Extract the [x, y] coordinate from the center of the cell holding the provided text.  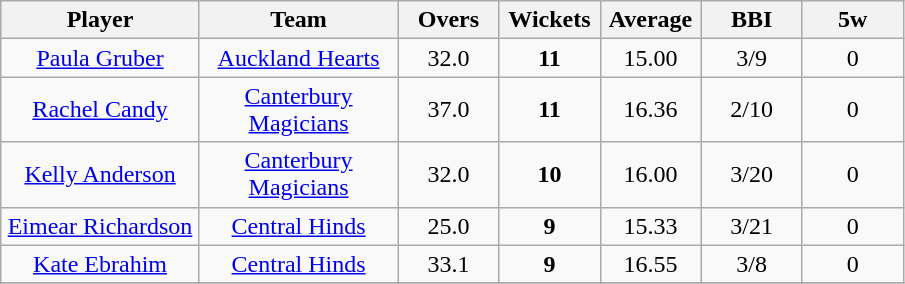
3/9 [752, 58]
16.36 [650, 110]
3/8 [752, 264]
Overs [448, 20]
3/21 [752, 226]
15.33 [650, 226]
33.1 [448, 264]
Paula Gruber [100, 58]
25.0 [448, 226]
Kate Ebrahim [100, 264]
10 [550, 174]
Eimear Richardson [100, 226]
Player [100, 20]
15.00 [650, 58]
37.0 [448, 110]
Rachel Candy [100, 110]
3/20 [752, 174]
Wickets [550, 20]
2/10 [752, 110]
Kelly Anderson [100, 174]
16.55 [650, 264]
5w [852, 20]
Average [650, 20]
Auckland Hearts [298, 58]
Team [298, 20]
BBI [752, 20]
16.00 [650, 174]
